Return [x, y] of the center of cell containing provided text 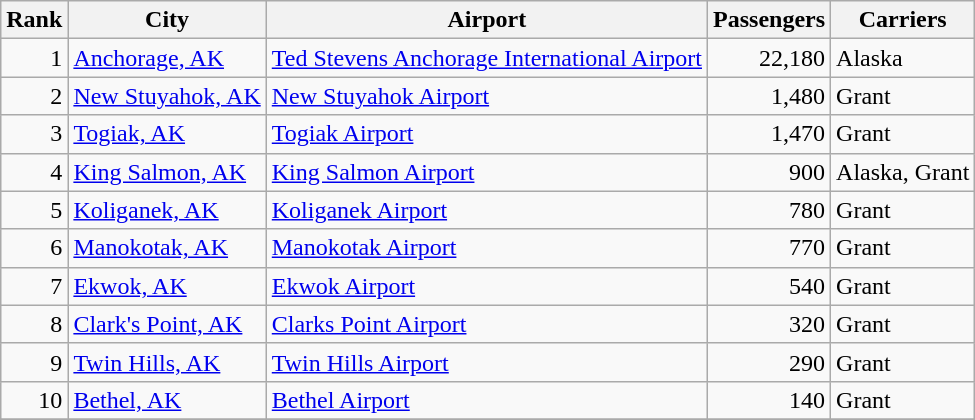
6 [34, 248]
City [167, 20]
7 [34, 286]
Alaska [903, 58]
Rank [34, 20]
New Stuyahok, AK [167, 96]
Manokotak, AK [167, 248]
Clark's Point, AK [167, 324]
Twin Hills Airport [486, 362]
290 [770, 362]
Airport [486, 20]
3 [34, 134]
2 [34, 96]
770 [770, 248]
1 [34, 58]
King Salmon Airport [486, 172]
King Salmon, AK [167, 172]
Koliganek, AK [167, 210]
Manokotak Airport [486, 248]
New Stuyahok Airport [486, 96]
10 [34, 400]
Twin Hills, AK [167, 362]
Carriers [903, 20]
140 [770, 400]
Ekwok Airport [486, 286]
Clarks Point Airport [486, 324]
900 [770, 172]
Ekwok, AK [167, 286]
Alaska, Grant [903, 172]
540 [770, 286]
Togiak Airport [486, 134]
Bethel Airport [486, 400]
1,480 [770, 96]
Koliganek Airport [486, 210]
5 [34, 210]
Ted Stevens Anchorage International Airport [486, 58]
1,470 [770, 134]
Togiak, AK [167, 134]
Passengers [770, 20]
320 [770, 324]
9 [34, 362]
Anchorage, AK [167, 58]
Bethel, AK [167, 400]
780 [770, 210]
22,180 [770, 58]
8 [34, 324]
4 [34, 172]
